Locate the cell with the specified text and output its (X, Y) center coordinate. 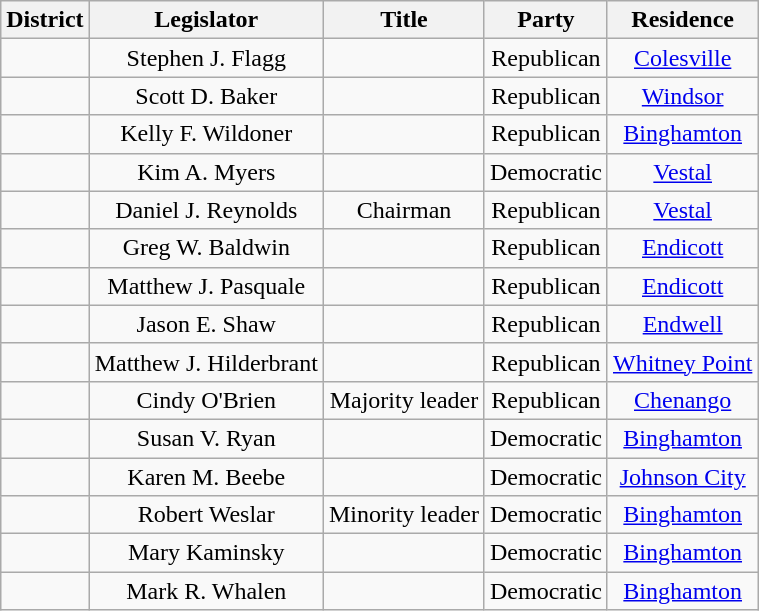
Majority leader (404, 400)
Susan V. Ryan (206, 438)
Legislator (206, 20)
Kelly F. Wildoner (206, 134)
Matthew J. Pasquale (206, 286)
Scott D. Baker (206, 96)
Johnson City (682, 477)
Title (404, 20)
Colesville (682, 58)
Matthew J. Hilderbrant (206, 362)
Party (546, 20)
Whitney Point (682, 362)
Greg W. Baldwin (206, 248)
Mark R. Whalen (206, 591)
Karen M. Beebe (206, 477)
Endwell (682, 324)
Minority leader (404, 515)
Chenango (682, 400)
Mary Kaminsky (206, 553)
Stephen J. Flagg (206, 58)
District (45, 20)
Jason E. Shaw (206, 324)
Chairman (404, 210)
Robert Weslar (206, 515)
Residence (682, 20)
Windsor (682, 96)
Cindy O'Brien (206, 400)
Kim A. Myers (206, 172)
Daniel J. Reynolds (206, 210)
